Detect which cell encompasses the target text, then output its [X, Y] center coordinate. 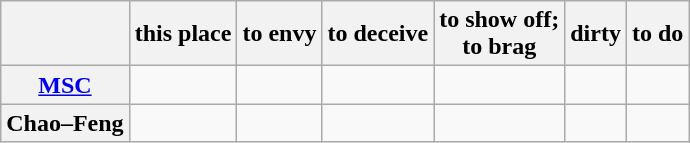
dirty [596, 34]
MSC [65, 85]
to show off; to brag [500, 34]
this place [183, 34]
to deceive [378, 34]
to envy [280, 34]
Chao–Feng [65, 123]
to do [657, 34]
